Return (X, Y) of the center of cell containing provided text 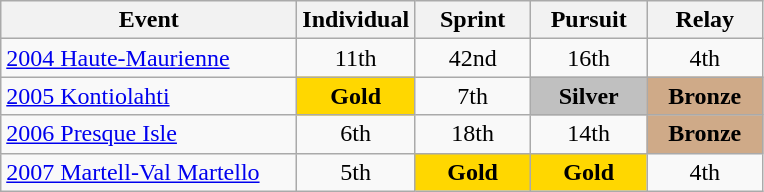
Relay (705, 20)
Silver (589, 96)
11th (356, 58)
6th (356, 134)
18th (473, 134)
14th (589, 134)
2005 Kontiolahti (149, 96)
Event (149, 20)
2004 Haute-Maurienne (149, 58)
Pursuit (589, 20)
7th (473, 96)
42nd (473, 58)
2006 Presque Isle (149, 134)
Individual (356, 20)
5th (356, 172)
Sprint (473, 20)
16th (589, 58)
2007 Martell-Val Martello (149, 172)
